Scan for the cell matching the given text and deliver its (X, Y) coordinate at center. 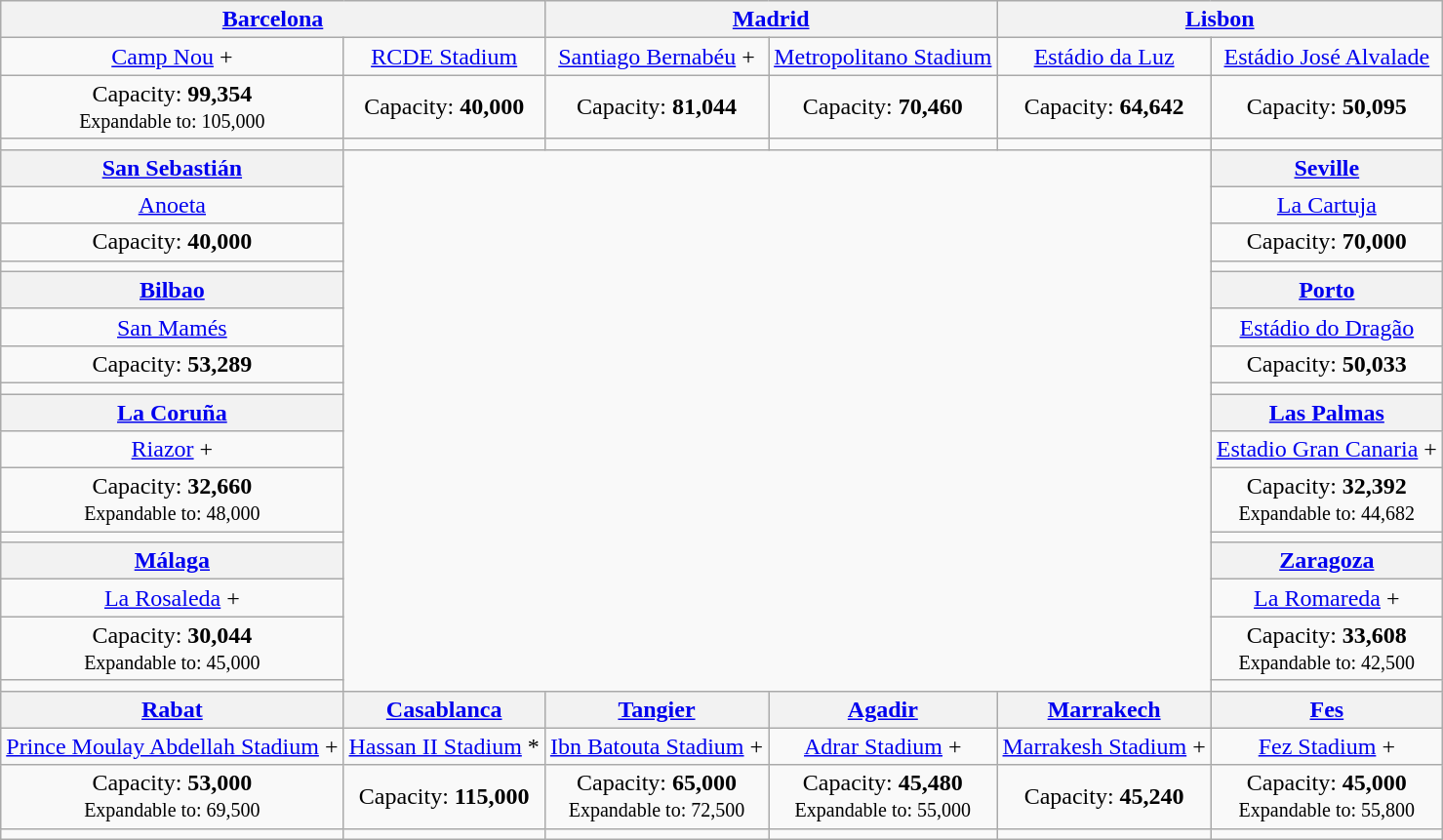
Adrar Stadium + (883, 746)
La Cartuja (1327, 205)
Estádio do Dragão (1327, 327)
Santiago Bernabéu + (656, 57)
Capacity: 81,044 (656, 107)
Prince Moulay Abdellah Stadium + (172, 746)
Fez Stadium + (1327, 746)
Agadir (883, 709)
Capacity: 45,240 (1104, 796)
Barcelona (273, 20)
Casablanca (444, 709)
Capacity: 70,460 (883, 107)
La Rosaleda + (172, 598)
Porto (1327, 290)
Capacity: 50,095 (1327, 107)
Capacity: 70,000 (1327, 242)
Lisbon (1220, 20)
Capacity: 32,660Expandable to: 48,000 (172, 500)
Capacity: 50,033 (1327, 364)
San Mamés (172, 327)
Capacity: 99,354Expandable to: 105,000 (172, 107)
Marrakech (1104, 709)
Capacity: 65,000Expandable to: 72,500 (656, 796)
Capacity: 30,044Expandable to: 45,000 (172, 648)
Capacity: 115,000 (444, 796)
Marrakesh Stadium + (1104, 746)
RCDE Stadium (444, 57)
Camp Nou + (172, 57)
Estádio da Luz (1104, 57)
Málaga (172, 561)
Estadio Gran Canaria + (1327, 450)
Capacity: 32,392Expandable to: 44,682 (1327, 500)
Capacity: 53,000Expandable to: 69,500 (172, 796)
Capacity: 53,289 (172, 364)
Seville (1327, 168)
Las Palmas (1327, 413)
Capacity: 45,000Expandable to: 55,800 (1327, 796)
La Romareda + (1327, 598)
Estádio José Alvalade (1327, 57)
Zaragoza (1327, 561)
Tangier (656, 709)
Madrid (771, 20)
Anoeta (172, 205)
Rabat (172, 709)
San Sebastián (172, 168)
Metropolitano Stadium (883, 57)
Riazor + (172, 450)
Hassan II Stadium * (444, 746)
Ibn Batouta Stadium + (656, 746)
Capacity: 33,608Expandable to: 42,500 (1327, 648)
Capacity: 64,642 (1104, 107)
Bilbao (172, 290)
La Coruña (172, 413)
Fes (1327, 709)
Capacity: 45,480Expandable to: 55,000 (883, 796)
